Determine the [X, Y] coordinate at the center of the cell enclosing the given text.  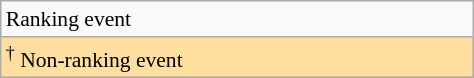
Ranking event [237, 19]
† Non-ranking event [237, 58]
